Detect which cell encompasses the target text, then output its [x, y] center coordinate. 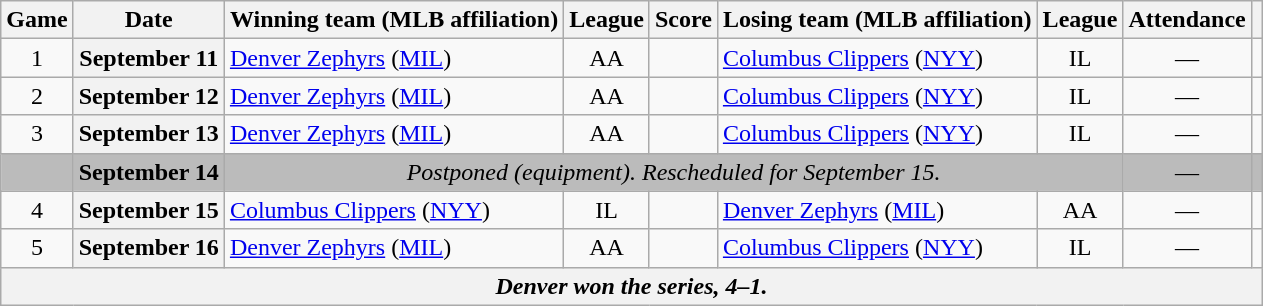
Postponed (equipment). Rescheduled for September 15. [673, 172]
Losing team (MLB affiliation) [877, 20]
September 15 [148, 210]
5 [37, 248]
September 12 [148, 96]
Winning team (MLB affiliation) [394, 20]
September 11 [148, 58]
September 16 [148, 248]
1 [37, 58]
3 [37, 134]
September 13 [148, 134]
Date [148, 20]
September 14 [148, 172]
Game [37, 20]
4 [37, 210]
Denver won the series, 4–1. [632, 286]
2 [37, 96]
Attendance [1187, 20]
Score [683, 20]
